Find where the given text appears and provide that cell's center as (x, y) coordinate. 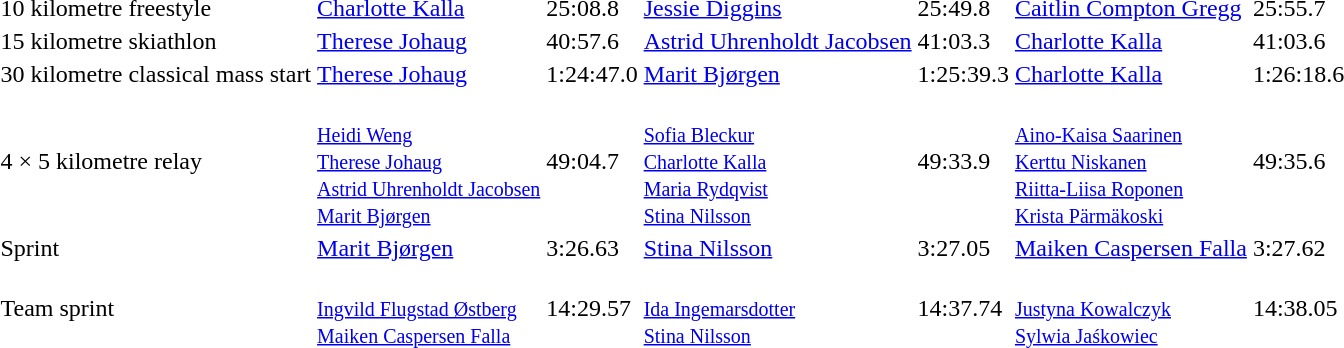
49:33.9 (963, 161)
Maiken Caspersen Falla (1130, 248)
40:57.6 (592, 41)
1:25:39.3 (963, 74)
41:03.3 (963, 41)
Stina Nilsson (778, 248)
3:27.05 (963, 248)
Heidi WengTherese JohaugAstrid Uhrenholdt JacobsenMarit Bjørgen (429, 161)
1:24:47.0 (592, 74)
Sofia BleckurCharlotte KallaMaria RydqvistStina Nilsson (778, 161)
3:26.63 (592, 248)
Aino-Kaisa SaarinenKerttu NiskanenRiitta-Liisa RoponenKrista Pärmäkoski (1130, 161)
49:04.7 (592, 161)
Astrid Uhrenholdt Jacobsen (778, 41)
